Scan for the cell matching the given text and deliver its [x, y] coordinate at center. 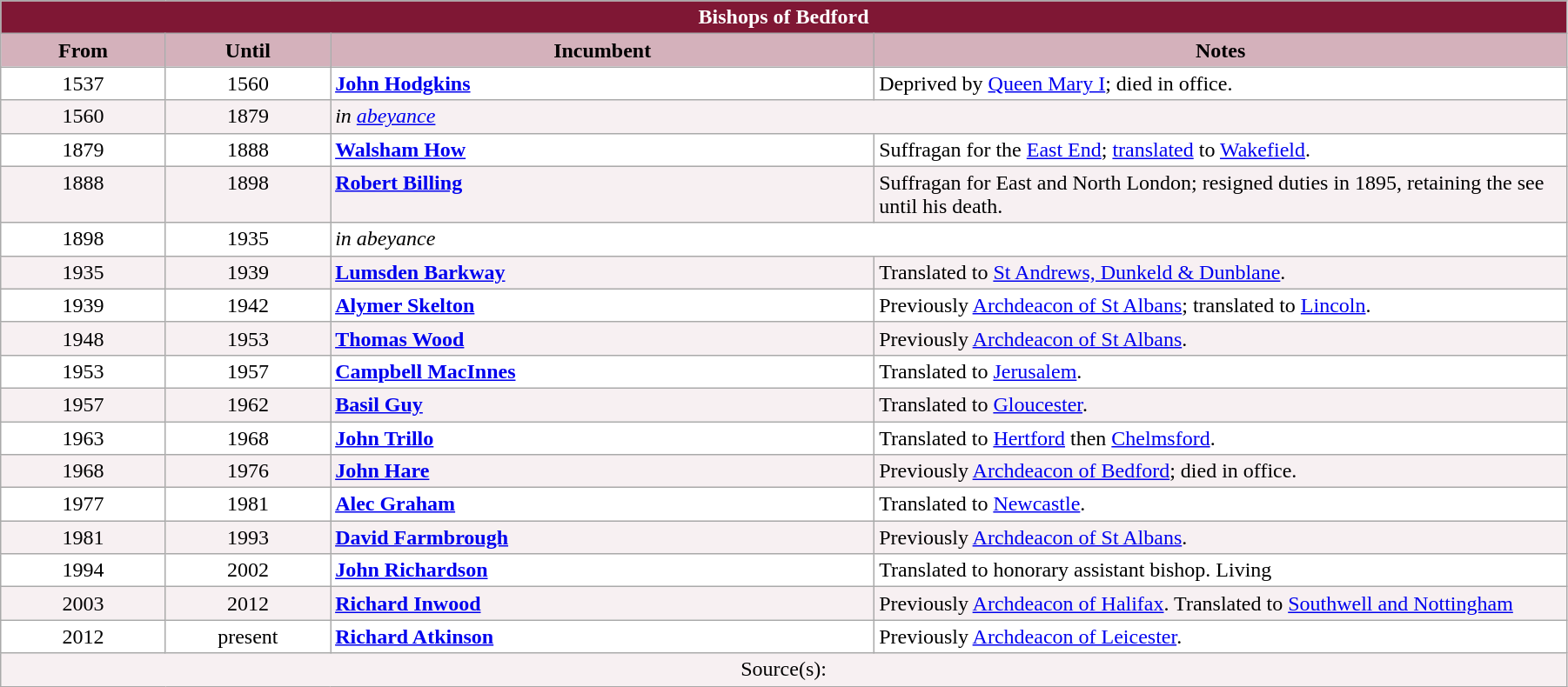
Richard Atkinson [602, 637]
From [84, 50]
Translated to honorary assistant bishop. Living [1221, 570]
John Trillo [602, 437]
Previously Archdeacon of St Albans; translated to Lincoln. [1221, 305]
1977 [84, 504]
Translated to Hertford then Chelmsford. [1221, 437]
John Hodgkins [602, 83]
Previously Archdeacon of Halifax. Translated to Southwell and Nottingham [1221, 604]
1993 [247, 537]
1976 [247, 471]
Until [247, 50]
2002 [247, 570]
1962 [247, 404]
Thomas Wood [602, 338]
John Hare [602, 471]
David Farmbrough [602, 537]
1963 [84, 437]
Source(s): [784, 670]
1537 [84, 83]
1948 [84, 338]
Notes [1221, 50]
Translated to Newcastle. [1221, 504]
1942 [247, 305]
Robert Billing [602, 195]
Deprived by Queen Mary I; died in office. [1221, 83]
Alymer Skelton [602, 305]
present [247, 637]
Translated to St Andrews, Dunkeld & Dunblane. [1221, 272]
John Richardson [602, 570]
Previously Archdeacon of Bedford; died in office. [1221, 471]
Richard Inwood [602, 604]
Basil Guy [602, 404]
1994 [84, 570]
Lumsden Barkway [602, 272]
Alec Graham [602, 504]
Previously Archdeacon of Leicester. [1221, 637]
Translated to Jerusalem. [1221, 371]
Bishops of Bedford [784, 17]
Suffragan for the East End; translated to Wakefield. [1221, 150]
Campbell MacInnes [602, 371]
2003 [84, 604]
Translated to Gloucester. [1221, 404]
Walsham How [602, 150]
Incumbent [602, 50]
Suffragan for East and North London; resigned duties in 1895, retaining the see until his death. [1221, 195]
